For the text-containing cell, return its midpoint in [X, Y] coordinate format. 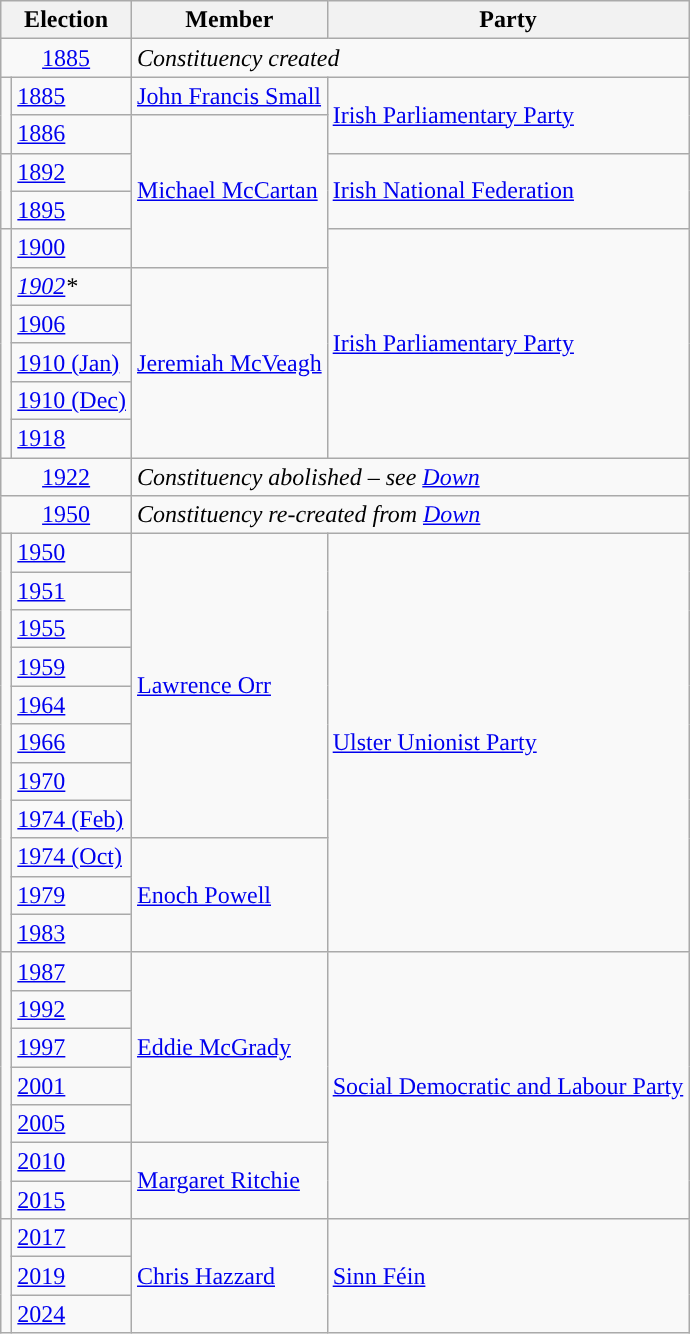
1951 [72, 591]
Chris Hazzard [230, 1276]
2005 [72, 1124]
Eddie McGrady [230, 1047]
1987 [72, 971]
2019 [72, 1276]
1964 [72, 705]
Michael McCartan [230, 191]
Social Democratic and Labour Party [508, 1085]
2015 [72, 1200]
Margaret Ritchie [230, 1181]
1966 [72, 743]
Ulster Unionist Party [508, 744]
1900 [72, 248]
2001 [72, 1085]
1959 [72, 667]
1983 [72, 933]
1997 [72, 1047]
1955 [72, 629]
1895 [72, 210]
1974 (Feb) [72, 819]
Sinn Féin [508, 1276]
1922 [66, 477]
1892 [72, 172]
Constituency abolished – see Down [410, 477]
Party [508, 20]
Enoch Powell [230, 895]
1902* [72, 286]
Constituency re-created from Down [410, 515]
1974 (Oct) [72, 857]
2010 [72, 1162]
1918 [72, 438]
Election [66, 20]
Constituency created [410, 58]
1979 [72, 895]
2017 [72, 1238]
1910 (Dec) [72, 400]
Irish National Federation [508, 191]
1910 (Jan) [72, 362]
1992 [72, 1009]
1970 [72, 781]
Jeremiah McVeagh [230, 362]
Member [230, 20]
Lawrence Orr [230, 686]
1886 [72, 134]
1906 [72, 324]
2024 [72, 1314]
John Francis Small [230, 96]
